Output the [x, y] coordinate of the center of the cell containing the given text.  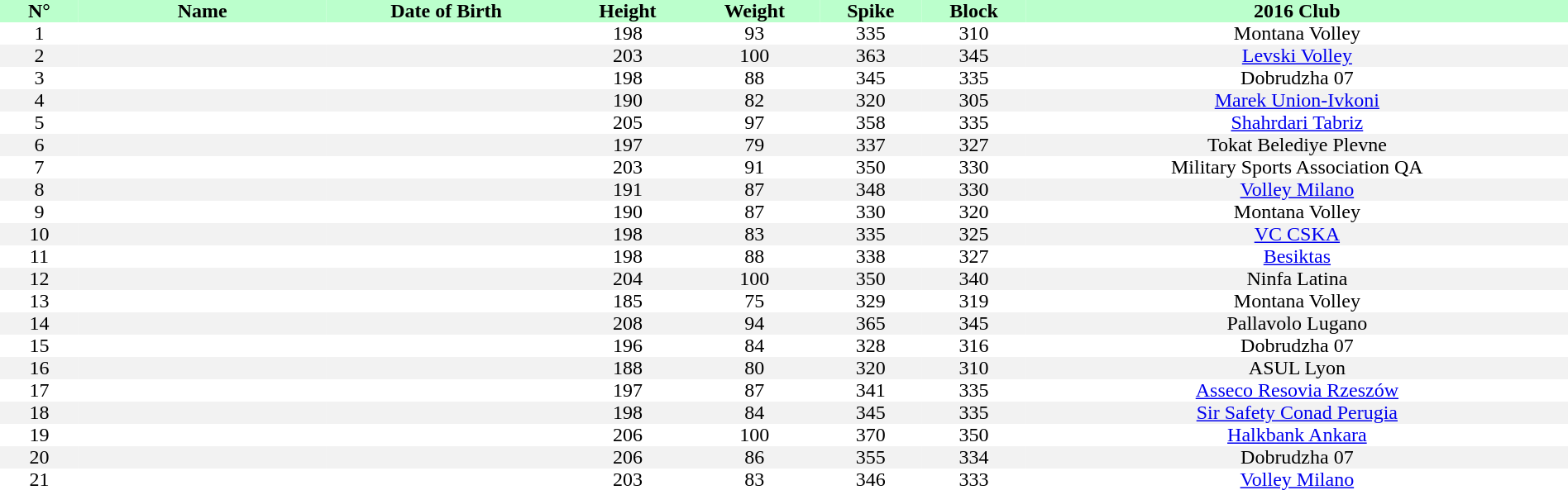
340 [974, 279]
6 [40, 145]
93 [754, 33]
370 [870, 435]
2 [40, 56]
358 [870, 122]
Tokat Belediye Plevne [1297, 145]
3 [40, 78]
11 [40, 256]
188 [627, 369]
334 [974, 458]
75 [754, 301]
N° [40, 12]
204 [627, 279]
Military Sports Association QA [1297, 167]
348 [870, 190]
Name [203, 12]
10 [40, 235]
Weight [754, 12]
13 [40, 301]
Date of Birth [447, 12]
329 [870, 301]
Asseco Resovia Rzeszów [1297, 390]
Levski Volley [1297, 56]
Pallavolo Lugano [1297, 324]
191 [627, 190]
Halkbank Ankara [1297, 435]
86 [754, 458]
Marek Union-Ivkoni [1297, 101]
16 [40, 369]
Shahrdari Tabriz [1297, 122]
97 [754, 122]
365 [870, 324]
15 [40, 345]
12 [40, 279]
305 [974, 101]
196 [627, 345]
18 [40, 413]
80 [754, 369]
94 [754, 324]
20 [40, 458]
Spike [870, 12]
Sir Safety Conad Perugia [1297, 413]
79 [754, 145]
VC CSKA [1297, 235]
Height [627, 12]
185 [627, 301]
1 [40, 33]
319 [974, 301]
4 [40, 101]
Besiktas [1297, 256]
316 [974, 345]
Ninfa Latina [1297, 279]
91 [754, 167]
341 [870, 390]
83 [754, 235]
355 [870, 458]
205 [627, 122]
19 [40, 435]
ASUL Lyon [1297, 369]
337 [870, 145]
325 [974, 235]
82 [754, 101]
2016 Club [1297, 12]
5 [40, 122]
7 [40, 167]
328 [870, 345]
338 [870, 256]
14 [40, 324]
Block [974, 12]
9 [40, 212]
17 [40, 390]
Volley Milano [1297, 190]
363 [870, 56]
208 [627, 324]
8 [40, 190]
